For the text-containing cell, return its midpoint in [x, y] coordinate format. 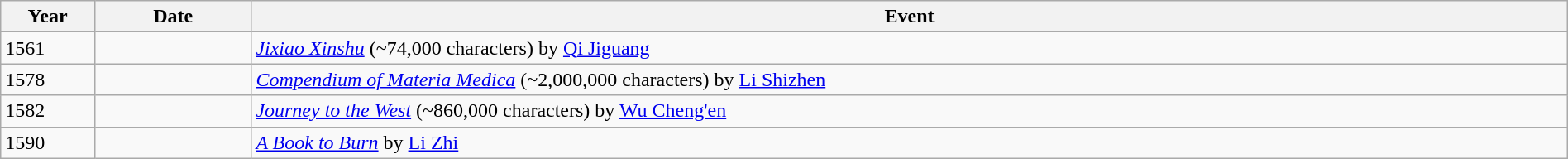
Jixiao Xinshu (~74,000 characters) by Qi Jiguang [910, 48]
Date [172, 17]
1582 [48, 111]
A Book to Burn by Li Zhi [910, 142]
Compendium of Materia Medica (~2,000,000 characters) by Li Shizhen [910, 79]
1561 [48, 48]
Event [910, 17]
1590 [48, 142]
Journey to the West (~860,000 characters) by Wu Cheng'en [910, 111]
1578 [48, 79]
Year [48, 17]
